Locate the cell with the specified text and output its [x, y] center coordinate. 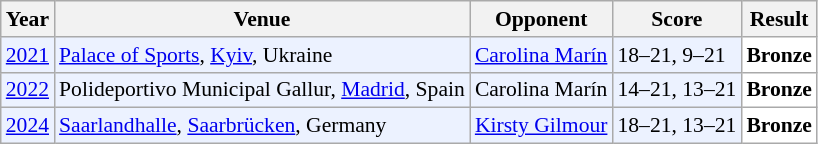
Result [779, 19]
2021 [28, 55]
Polideportivo Municipal Gallur, Madrid, Spain [262, 90]
18–21, 13–21 [676, 126]
Year [28, 19]
Score [676, 19]
Venue [262, 19]
2022 [28, 90]
Kirsty Gilmour [542, 126]
14–21, 13–21 [676, 90]
2024 [28, 126]
18–21, 9–21 [676, 55]
Saarlandhalle, Saarbrücken, Germany [262, 126]
Palace of Sports, Kyiv, Ukraine [262, 55]
Opponent [542, 19]
